Find where the given text appears and provide that cell's center as [X, Y] coordinate. 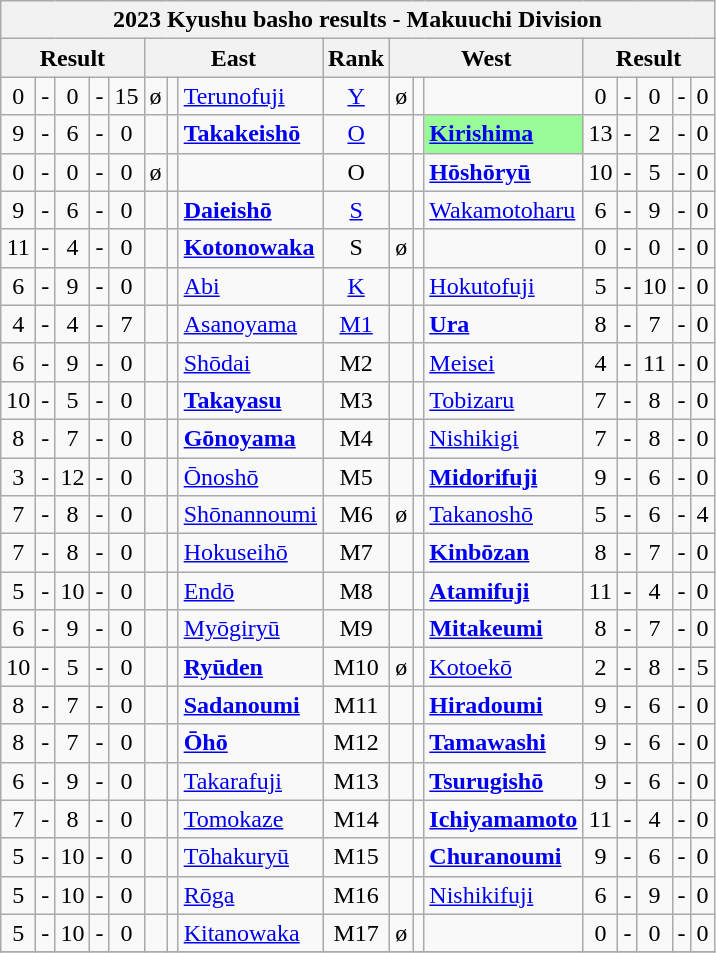
Takayasu [250, 400]
Ura [504, 324]
Asanoyama [250, 324]
M10 [356, 667]
Daieishō [250, 210]
Ryūden [250, 667]
Atamifuji [504, 591]
Tamawashi [504, 743]
Kitanowaka [250, 933]
M14 [356, 819]
13 [600, 134]
Meisei [504, 362]
Hiradoumi [504, 705]
M8 [356, 591]
Midorifuji [504, 477]
15 [126, 96]
3 [18, 477]
K [356, 286]
Sadanoumi [250, 705]
Endō [250, 591]
West [486, 58]
Kotonowaka [250, 248]
Takarafuji [250, 781]
Kinbōzan [504, 553]
Shōnannoumi [250, 515]
Gōnoyama [250, 438]
Kirishima [504, 134]
M9 [356, 629]
East [234, 58]
Wakamotoharu [504, 210]
Abi [250, 286]
Tsurugishō [504, 781]
Ichiyamamoto [504, 819]
Nishikigi [504, 438]
2023 Kyushu basho results - Makuuchi Division [358, 20]
M3 [356, 400]
M16 [356, 895]
Mitakeumi [504, 629]
Takakeishō [250, 134]
Ōnoshō [250, 477]
Y [356, 96]
Kotoekō [504, 667]
M15 [356, 857]
Rank [356, 58]
Hokuseihō [250, 553]
Ōhō [250, 743]
M7 [356, 553]
M1 [356, 324]
M11 [356, 705]
Tomokaze [250, 819]
Hokutofuji [504, 286]
M2 [356, 362]
Tobizaru [504, 400]
M12 [356, 743]
Hōshōryū [504, 172]
Tōhakuryū [250, 857]
M6 [356, 515]
M5 [356, 477]
Churanoumi [504, 857]
Nishikifuji [504, 895]
Shōdai [250, 362]
Myōgiryū [250, 629]
Terunofuji [250, 96]
M4 [356, 438]
M13 [356, 781]
Rōga [250, 895]
12 [72, 477]
Takanoshō [504, 515]
M17 [356, 933]
